Capture the cell that displays the provided text and extract its (x, y) central coordinate. 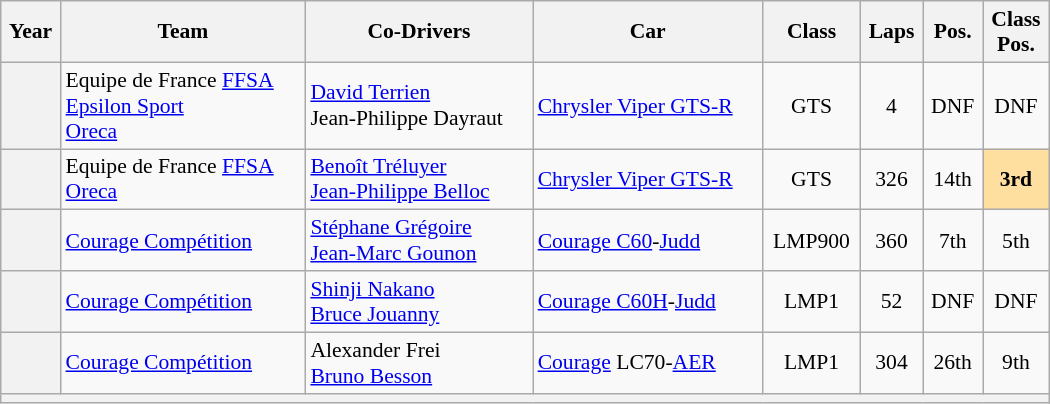
7th (953, 240)
Year (31, 32)
26th (953, 362)
Pos. (953, 32)
360 (892, 240)
Team (184, 32)
Stéphane Grégoire Jean-Marc Gounon (418, 240)
304 (892, 362)
Shinji Nakano Bruce Jouanny (418, 302)
ClassPos. (1016, 32)
Courage C60H-Judd (648, 302)
Car (648, 32)
3rd (1016, 180)
Benoît Tréluyer Jean-Philippe Belloc (418, 180)
Equipe de France FFSA Epsilon Sport Oreca (184, 106)
David Terrien Jean-Philippe Dayraut (418, 106)
14th (953, 180)
LMP900 (812, 240)
52 (892, 302)
4 (892, 106)
Equipe de France FFSA Oreca (184, 180)
Courage C60-Judd (648, 240)
9th (1016, 362)
Alexander Frei Bruno Besson (418, 362)
326 (892, 180)
Class (812, 32)
Co-Drivers (418, 32)
Laps (892, 32)
Courage LC70-AER (648, 362)
5th (1016, 240)
